Locate the cell with the specified text and output its [X, Y] center coordinate. 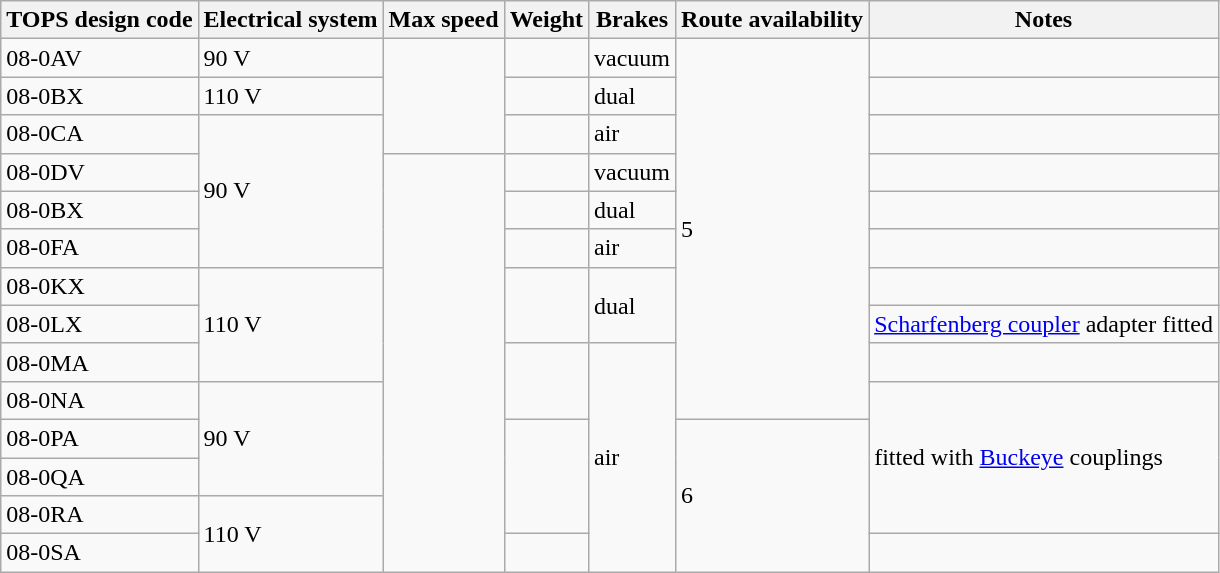
08-0QA [100, 477]
Max speed [444, 20]
Notes [1044, 20]
Weight [546, 20]
Route availability [772, 20]
fitted with Buckeye couplings [1044, 457]
08-0KX [100, 286]
TOPS design code [100, 20]
08-0NA [100, 400]
08-0CA [100, 134]
08-0RA [100, 515]
Brakes [632, 20]
6 [772, 495]
5 [772, 230]
08-0FA [100, 248]
Scharfenberg coupler adapter fitted [1044, 324]
08-0LX [100, 324]
08-0AV [100, 58]
08-0PA [100, 438]
08-0MA [100, 362]
08-0SA [100, 553]
08-0DV [100, 172]
Electrical system [290, 20]
